For the text-containing cell, return its midpoint in [x, y] coordinate format. 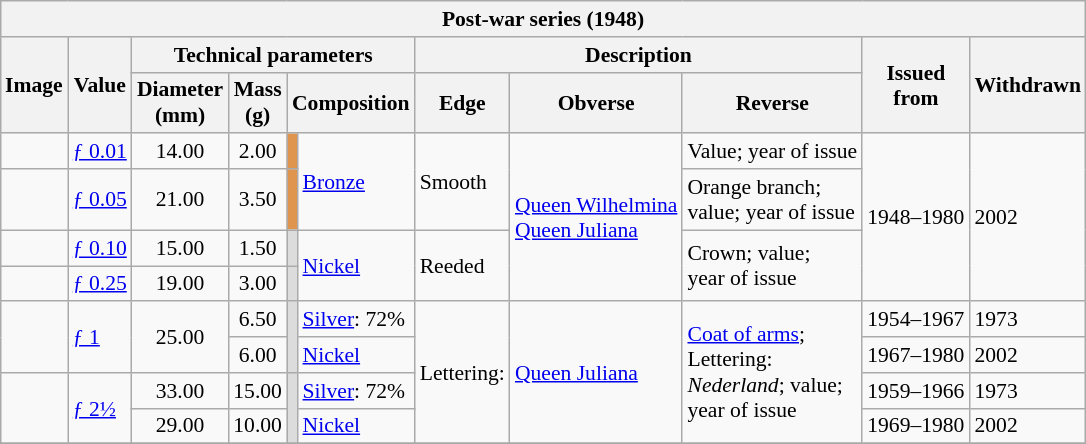
Orange branch;value; year of issue [772, 200]
3.00 [258, 284]
1967–1980 [916, 355]
Bronze [356, 182]
14.00 [180, 151]
33.00 [180, 390]
Reverse [772, 102]
Mass(g) [258, 102]
1954–1967 [916, 319]
ƒ 2½ [100, 408]
Crown; value;year of issue [772, 266]
Smooth [462, 182]
Issuedfrom [916, 84]
Obverse [596, 102]
ƒ 0.10 [100, 248]
6.50 [258, 319]
Image [34, 84]
Composition [351, 102]
6.00 [258, 355]
1959–1966 [916, 390]
Lettering: [462, 372]
Post-war series (1948) [543, 19]
Edge [462, 102]
10.00 [258, 426]
Description [639, 54]
19.00 [180, 284]
29.00 [180, 426]
25.00 [180, 336]
Diameter(mm) [180, 102]
3.50 [258, 200]
Technical parameters [274, 54]
ƒ 0.25 [100, 284]
1969–1980 [916, 426]
Coat of arms;Lettering:Nederland; value;year of issue [772, 372]
1948–1980 [916, 217]
Reeded [462, 266]
Queen Wilhelmina Queen Juliana [596, 217]
Value; year of issue [772, 151]
2.00 [258, 151]
ƒ 1 [100, 336]
1.50 [258, 248]
Withdrawn [1027, 84]
Value [100, 84]
Queen Juliana [596, 372]
ƒ 0.05 [100, 200]
21.00 [180, 200]
ƒ 0.01 [100, 151]
